Determine the [x, y] coordinate at the center of the cell enclosing the given text.  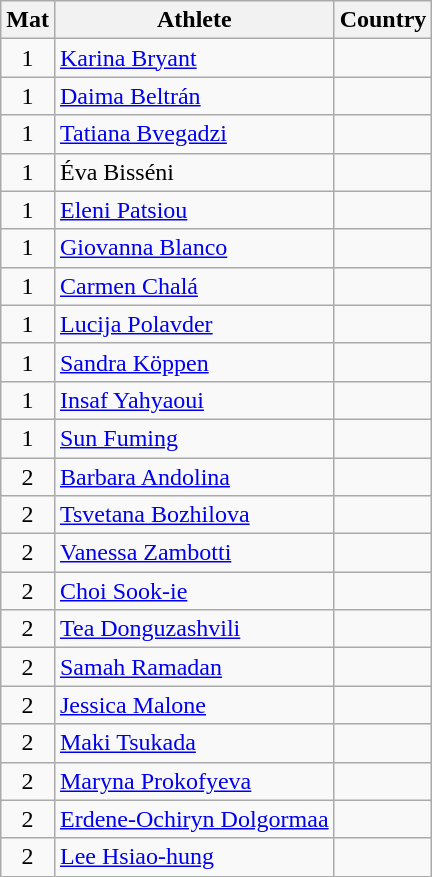
Giovanna Blanco [194, 248]
Choi Sook-ie [194, 591]
Eleni Patsiou [194, 210]
Mat [28, 20]
Athlete [194, 20]
Maryna Prokofyeva [194, 781]
Lucija Polavder [194, 324]
Tatiana Bvegadzi [194, 134]
Tsvetana Bozhilova [194, 515]
Lee Hsiao-hung [194, 857]
Barbara Andolina [194, 477]
Tea Donguzashvili [194, 629]
Sun Fuming [194, 438]
Country [383, 20]
Carmen Chalá [194, 286]
Jessica Malone [194, 705]
Erdene-Ochiryn Dolgormaa [194, 819]
Éva Bisséni [194, 172]
Vanessa Zambotti [194, 553]
Sandra Köppen [194, 362]
Daima Beltrán [194, 96]
Samah Ramadan [194, 667]
Maki Tsukada [194, 743]
Karina Bryant [194, 58]
Insaf Yahyaoui [194, 400]
